Output the (X, Y) coordinate of the center of the cell containing the given text.  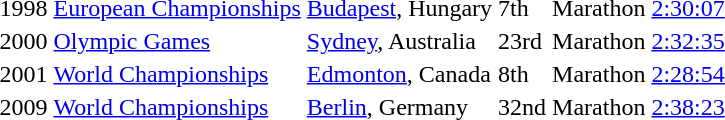
8th (522, 74)
World Championships (177, 74)
Edmonton, Canada (399, 74)
Sydney, Australia (399, 41)
Olympic Games (177, 41)
23rd (522, 41)
